Detect which cell encompasses the target text, then output its [x, y] center coordinate. 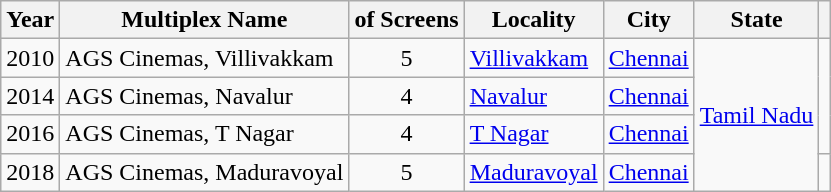
Maduravoyal [534, 172]
State [756, 20]
2018 [30, 172]
AGS Cinemas, Villivakkam [204, 58]
2016 [30, 134]
Locality [534, 20]
of Screens [406, 20]
AGS Cinemas, T Nagar [204, 134]
Villivakkam [534, 58]
Tamil Nadu [756, 115]
T Nagar [534, 134]
Year [30, 20]
Navalur [534, 96]
AGS Cinemas, Navalur [204, 96]
AGS Cinemas, Maduravoyal [204, 172]
2014 [30, 96]
2010 [30, 58]
City [648, 20]
Multiplex Name [204, 20]
